Locate the cell with the specified text and output its (x, y) center coordinate. 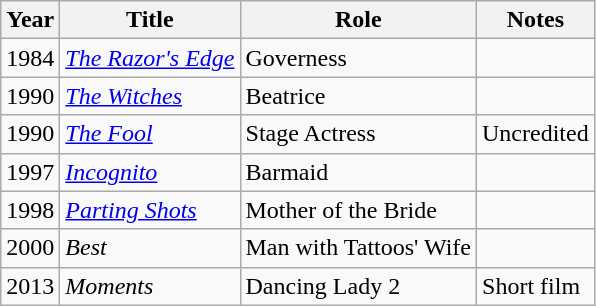
Mother of the Bride (358, 210)
The Razor's Edge (150, 58)
1984 (30, 58)
Role (358, 20)
Notes (536, 20)
1997 (30, 172)
Stage Actress (358, 134)
Governess (358, 58)
Parting Shots (150, 210)
Uncredited (536, 134)
2000 (30, 248)
Best (150, 248)
Short film (536, 286)
Title (150, 20)
Incognito (150, 172)
2013 (30, 286)
Year (30, 20)
Dancing Lady 2 (358, 286)
The Fool (150, 134)
Man with Tattoos' Wife (358, 248)
Moments (150, 286)
Barmaid (358, 172)
1998 (30, 210)
The Witches (150, 96)
Beatrice (358, 96)
